Pinpoint the cell where the given text exists, returning its [x, y] midpoint coordinate. 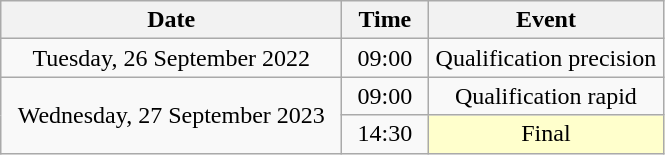
Tuesday, 26 September 2022 [172, 58]
Qualification precision [546, 58]
Wednesday, 27 September 2023 [172, 115]
14:30 [385, 134]
Date [172, 20]
Qualification rapid [546, 96]
Time [385, 20]
Final [546, 134]
Event [546, 20]
